Locate the cell with the specified text and output its (x, y) center coordinate. 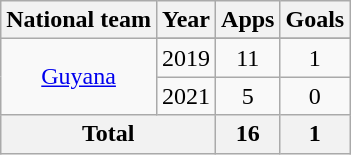
16 (248, 134)
Total (108, 134)
2021 (186, 96)
Apps (248, 20)
5 (248, 96)
Goals (315, 20)
National team (79, 20)
11 (248, 58)
Year (186, 20)
0 (315, 96)
Guyana (79, 77)
2019 (186, 58)
